Locate the cell with the specified text and output its [x, y] center coordinate. 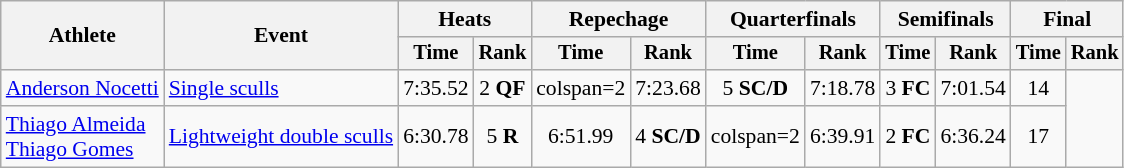
14 [1038, 88]
7:35.52 [436, 88]
6:36.24 [972, 136]
Single sculls [281, 88]
6:39.91 [842, 136]
Anderson Nocetti [82, 88]
Heats [464, 19]
Lightweight double sculls [281, 136]
7:18.78 [842, 88]
2 QF [503, 88]
5 R [503, 136]
5 SC/D [756, 88]
2 FC [908, 136]
Quarterfinals [794, 19]
Repechage [618, 19]
Semifinals [946, 19]
3 FC [908, 88]
Thiago AlmeidaThiago Gomes [82, 136]
6:30.78 [436, 136]
Event [281, 36]
4 SC/D [668, 136]
Athlete [82, 36]
6:51.99 [580, 136]
Final [1067, 19]
7:01.54 [972, 88]
17 [1038, 136]
7:23.68 [668, 88]
